Capture the cell that displays the provided text and extract its [X, Y] central coordinate. 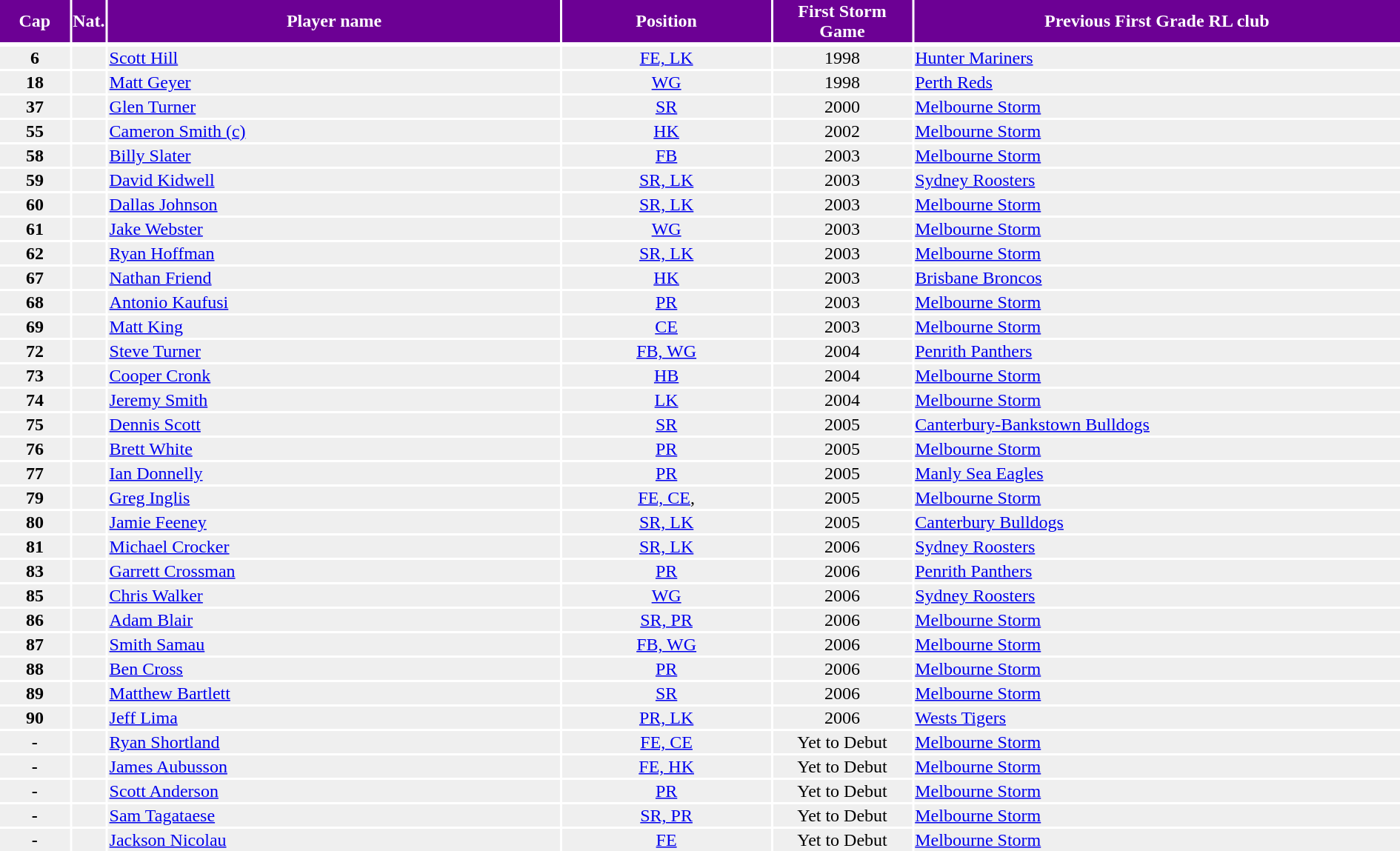
85 [35, 595]
Glen Turner [334, 107]
PR, LK [667, 718]
69 [35, 327]
Ryan Hoffman [334, 253]
FE, HK [667, 767]
Nat. [89, 21]
FE [667, 840]
Scott Hill [334, 58]
FE, LK [667, 58]
Brett White [334, 449]
Position [667, 21]
60 [35, 204]
67 [35, 278]
77 [35, 473]
Billy Slater [334, 156]
Matthew Bartlett [334, 693]
59 [35, 180]
Brisbane Broncos [1157, 278]
Antonio Kaufusi [334, 302]
Hunter Mariners [1157, 58]
Jeremy Smith [334, 400]
62 [35, 253]
Sam Tagataese [334, 815]
Perth Reds [1157, 82]
2000 [842, 107]
Scott Anderson [334, 791]
88 [35, 669]
55 [35, 131]
18 [35, 82]
Matt Geyer [334, 82]
Player name [334, 21]
Steve Turner [334, 351]
Adam Blair [334, 620]
2002 [842, 131]
Ryan Shortland [334, 742]
Jake Webster [334, 229]
37 [35, 107]
James Aubusson [334, 767]
Greg Inglis [334, 498]
86 [35, 620]
Canterbury-Bankstown Bulldogs [1157, 424]
CE [667, 327]
87 [35, 644]
68 [35, 302]
Nathan Friend [334, 278]
FE, CE, [667, 498]
72 [35, 351]
79 [35, 498]
Michael Crocker [334, 547]
80 [35, 522]
Jeff Lima [334, 718]
Jamie Feeney [334, 522]
6 [35, 58]
61 [35, 229]
Previous First Grade RL club [1157, 21]
83 [35, 571]
Wests Tigers [1157, 718]
Garrett Crossman [334, 571]
73 [35, 376]
FE, CE [667, 742]
First Storm Game [842, 21]
Smith Samau [334, 644]
76 [35, 449]
Cameron Smith (c) [334, 131]
Dallas Johnson [334, 204]
Cooper Cronk [334, 376]
Chris Walker [334, 595]
Cap [35, 21]
Dennis Scott [334, 424]
Matt King [334, 327]
Manly Sea Eagles [1157, 473]
LK [667, 400]
Canterbury Bulldogs [1157, 522]
HB [667, 376]
74 [35, 400]
89 [35, 693]
FB [667, 156]
Jackson Nicolau [334, 840]
David Kidwell [334, 180]
75 [35, 424]
81 [35, 547]
90 [35, 718]
Ben Cross [334, 669]
Ian Donnelly [334, 473]
58 [35, 156]
